From the cell containing the given text, extract its center point as [X, Y] coordinate. 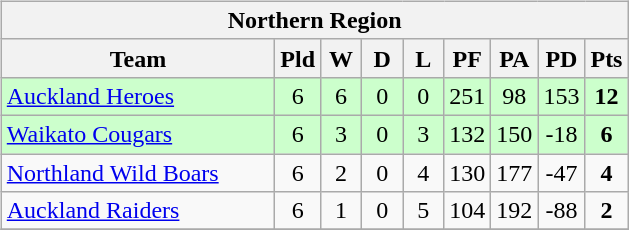
5 [424, 211]
Auckland Raiders [138, 211]
PF [468, 58]
-18 [562, 134]
-47 [562, 173]
153 [562, 96]
-88 [562, 211]
Pts [606, 58]
150 [514, 134]
132 [468, 134]
Northern Region [314, 20]
130 [468, 173]
L [424, 58]
Northland Wild Boars [138, 173]
192 [514, 211]
177 [514, 173]
PD [562, 58]
D [382, 58]
1 [342, 211]
12 [606, 96]
Team [138, 58]
Auckland Heroes [138, 96]
104 [468, 211]
Waikato Cougars [138, 134]
251 [468, 96]
98 [514, 96]
Pld [298, 58]
W [342, 58]
PA [514, 58]
